Identify which cell holds the provided text, then report its (X, Y) central coordinate. 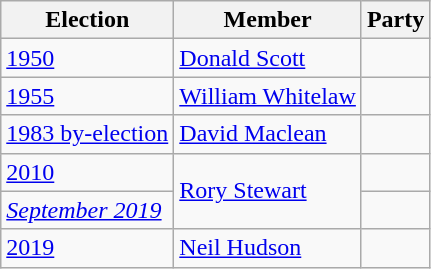
2010 (88, 172)
2019 (88, 248)
Election (88, 20)
William Whitelaw (268, 96)
Rory Stewart (268, 191)
Member (268, 20)
Donald Scott (268, 58)
1955 (88, 96)
September 2019 (88, 210)
1950 (88, 58)
Neil Hudson (268, 248)
1983 by-election (88, 134)
David Maclean (268, 134)
Party (395, 20)
